Pinpoint the cell where the given text exists, returning its [X, Y] midpoint coordinate. 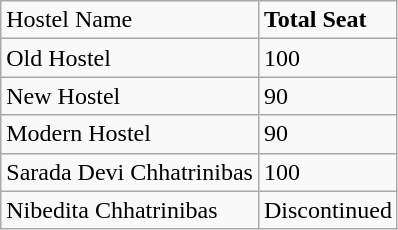
Old Hostel [130, 58]
Hostel Name [130, 20]
Sarada Devi Chhatrinibas [130, 172]
Nibedita Chhatrinibas [130, 210]
Total Seat [328, 20]
Modern Hostel [130, 134]
Discontinued [328, 210]
New Hostel [130, 96]
